Provide the [x, y] coordinate of the cell's center where the given text is located.  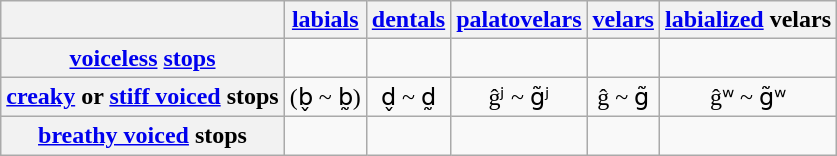
labialized velars [748, 20]
dentals [408, 20]
creaky or stiff voiced stops [143, 97]
ĝʷ ~ g̃ʷ [748, 97]
breathy voiced stops [143, 135]
velars [623, 20]
(b̬ ~ b̰) [325, 97]
palatovelars [519, 20]
labials [325, 20]
d̬ ~ d̰ [408, 97]
voiceless stops [143, 58]
ĝ ~ g̃ [623, 97]
ĝʲ ~ g̃ʲ [519, 97]
